Return the (x, y) coordinate for the center point of the cell that contains the specified text.  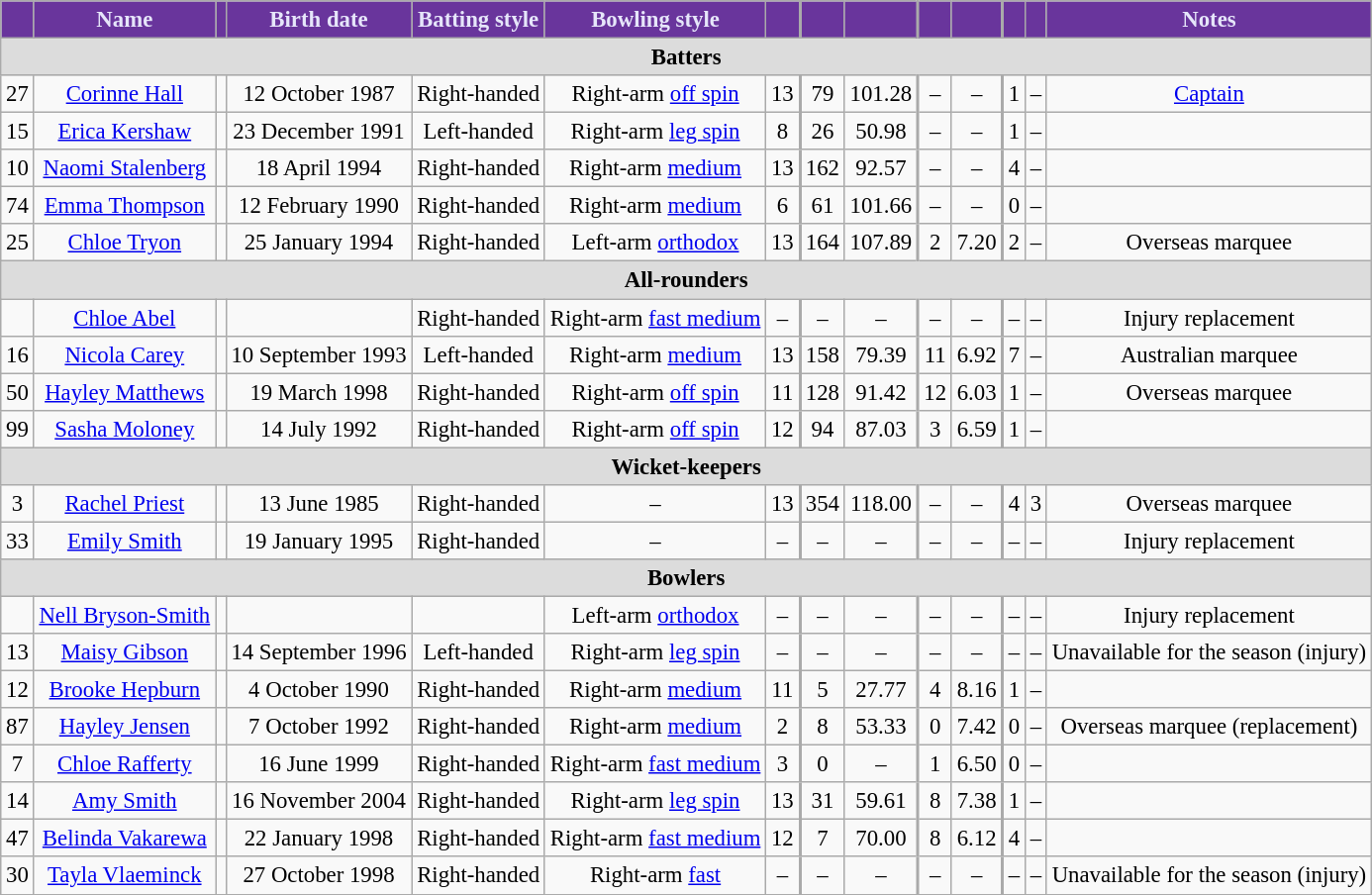
6.92 (976, 354)
Corinne Hall (125, 94)
162 (823, 168)
107.89 (881, 243)
8.16 (976, 690)
Notes (1209, 20)
7.38 (976, 801)
14 (18, 801)
30 (18, 876)
354 (823, 504)
50 (18, 392)
99 (18, 429)
79.39 (881, 354)
19 January 1995 (319, 541)
31 (823, 801)
26 (823, 132)
Chloe Abel (125, 318)
Tayla Vlaeminck (125, 876)
Emma Thompson (125, 206)
All-rounders (687, 280)
7.42 (976, 727)
Captain (1209, 94)
19 March 1998 (319, 392)
101.66 (881, 206)
33 (18, 541)
16 June 1999 (319, 764)
50.98 (881, 132)
18 April 1994 (319, 168)
16 November 2004 (319, 801)
Birth date (319, 20)
4 October 1990 (319, 690)
6.12 (976, 839)
53.33 (881, 727)
16 (18, 354)
94 (823, 429)
Australian marquee (1209, 354)
10 (18, 168)
6.59 (976, 429)
25 January 1994 (319, 243)
Bowlers (687, 578)
Naomi Stalenberg (125, 168)
Right-arm fast (655, 876)
Nicola Carey (125, 354)
7.20 (976, 243)
101.28 (881, 94)
Chloe Tryon (125, 243)
5 (823, 690)
Amy Smith (125, 801)
Nell Bryson-Smith (125, 615)
Chloe Rafferty (125, 764)
13 June 1985 (319, 504)
47 (18, 839)
Hayley Jensen (125, 727)
7 October 1992 (319, 727)
Erica Kershaw (125, 132)
27.77 (881, 690)
Wicket-keepers (687, 466)
14 July 1992 (319, 429)
158 (823, 354)
Hayley Matthews (125, 392)
87 (18, 727)
118.00 (881, 504)
10 September 1993 (319, 354)
22 January 1998 (319, 839)
6 (783, 206)
Sasha Moloney (125, 429)
59.61 (881, 801)
6.50 (976, 764)
6.03 (976, 392)
91.42 (881, 392)
25 (18, 243)
164 (823, 243)
Batting style (479, 20)
23 December 1991 (319, 132)
Emily Smith (125, 541)
Brooke Hepburn (125, 690)
Batters (687, 57)
Rachel Priest (125, 504)
27 (18, 94)
70.00 (881, 839)
74 (18, 206)
128 (823, 392)
Bowling style (655, 20)
14 September 1996 (319, 652)
15 (18, 132)
Name (125, 20)
Overseas marquee (replacement) (1209, 727)
92.57 (881, 168)
79 (823, 94)
27 October 1998 (319, 876)
61 (823, 206)
12 February 1990 (319, 206)
Maisy Gibson (125, 652)
Belinda Vakarewa (125, 839)
12 October 1987 (319, 94)
87.03 (881, 429)
